Pinpoint the cell where the given text exists, returning its [X, Y] midpoint coordinate. 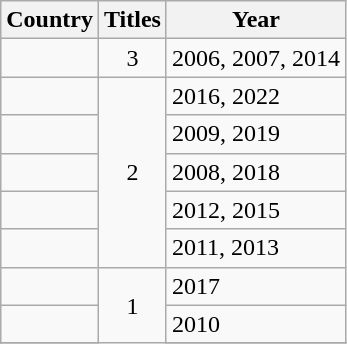
2016, 2022 [256, 96]
2009, 2019 [256, 134]
2008, 2018 [256, 172]
2011, 2013 [256, 248]
Titles [132, 20]
2 [132, 172]
Country [50, 20]
2010 [256, 324]
1 [132, 305]
2012, 2015 [256, 210]
2006, 2007, 2014 [256, 58]
Year [256, 20]
3 [132, 58]
2017 [256, 286]
